Return the [x, y] coordinate for the center point of the cell that contains the specified text.  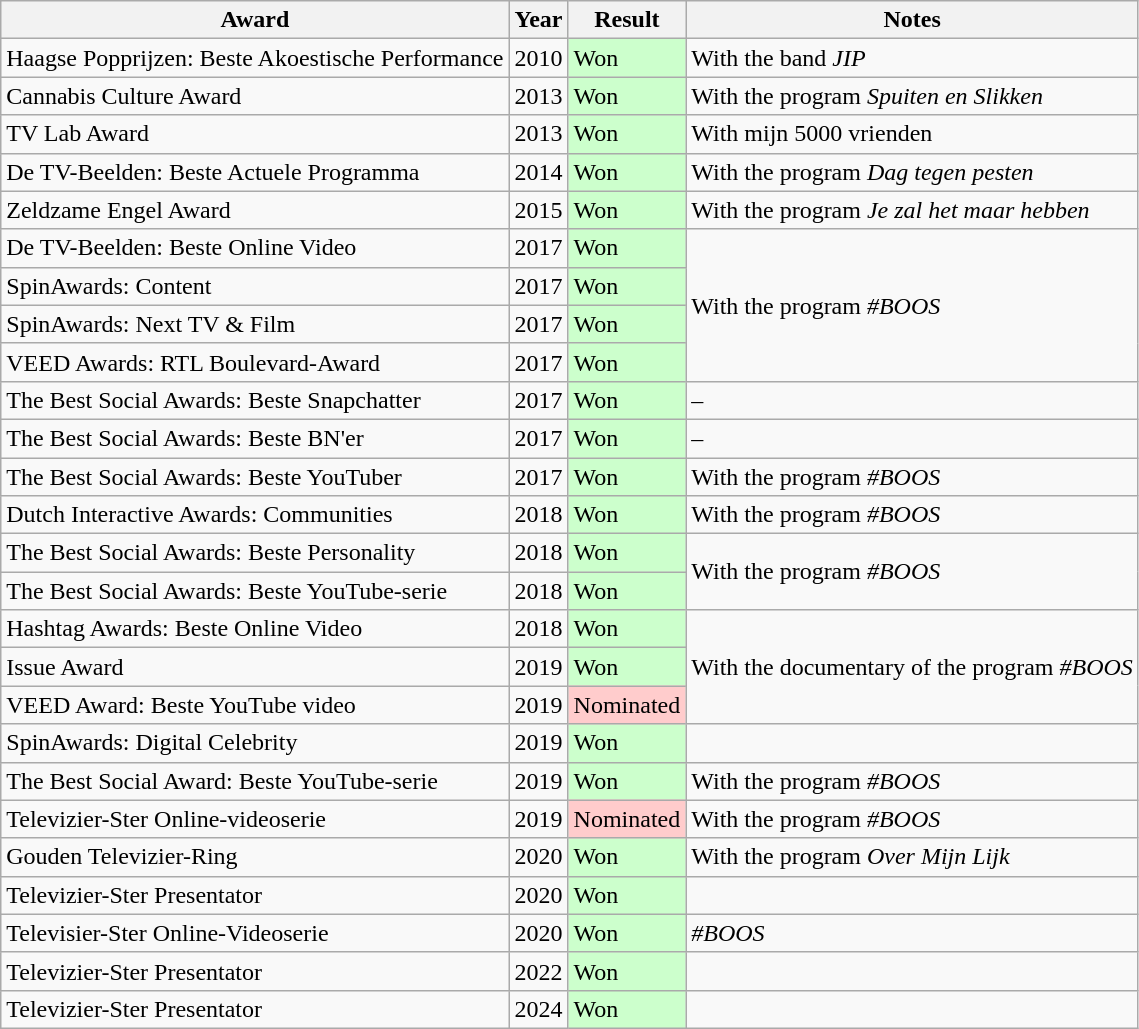
Issue Award [255, 667]
Zeldzame Engel Award [255, 210]
The Best Social Awards: Beste YouTube-serie [255, 591]
The Best Social Awards: Beste Personality [255, 553]
The Best Social Awards: Beste YouTuber [255, 477]
With the documentary of the program #BOOS [912, 667]
De TV-Beelden: Beste Actuele Programma [255, 172]
Hashtag Awards: Beste Online Video [255, 629]
SpinAwards: Content [255, 286]
#BOOS [912, 933]
With the program Over Mijn Lijk [912, 857]
2015 [538, 210]
SpinAwards: Digital Celebrity [255, 743]
Televisier-Ster Online-Videoserie [255, 933]
With the band JIP [912, 58]
With the program Dag tegen pesten [912, 172]
The Best Social Awards: Beste Snapchatter [255, 400]
Result [627, 20]
With mijn 5000 vrienden [912, 134]
2022 [538, 971]
2010 [538, 58]
Televizier-Ster Online-videoserie [255, 819]
The Best Social Award: Beste YouTube-serie [255, 781]
Year [538, 20]
VEED Award: Beste YouTube video [255, 705]
De TV-Beelden: Beste Online Video [255, 248]
TV Lab Award [255, 134]
Notes [912, 20]
Cannabis Culture Award [255, 96]
With the program Je zal het maar hebben [912, 210]
With the program Spuiten en Slikken [912, 96]
Gouden Televizier-Ring [255, 857]
2014 [538, 172]
SpinAwards: Next TV & Film [255, 324]
Haagse Popprijzen: Beste Akoestische Performance [255, 58]
2024 [538, 1009]
Dutch Interactive Awards: Communities [255, 515]
The Best Social Awards: Beste BN'er [255, 438]
VEED Awards: RTL Boulevard-Award [255, 362]
Award [255, 20]
